Extract the [x, y] coordinate from the center of the cell holding the provided text.  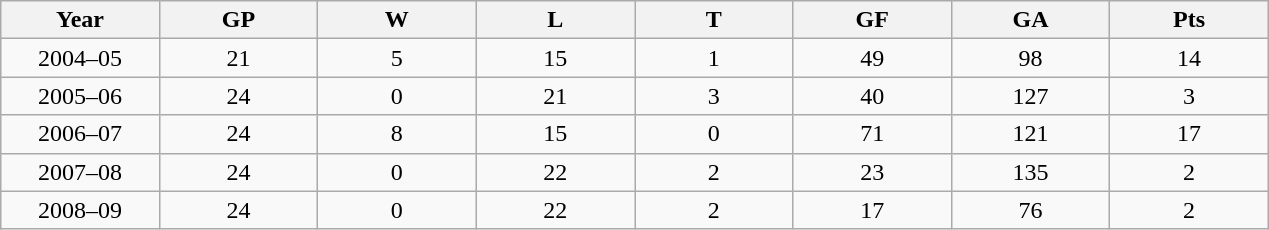
76 [1030, 210]
Pts [1189, 20]
14 [1189, 58]
71 [872, 134]
W [397, 20]
2005–06 [80, 96]
L [555, 20]
2008–09 [80, 210]
40 [872, 96]
1 [713, 58]
GF [872, 20]
49 [872, 58]
GP [238, 20]
23 [872, 172]
8 [397, 134]
2006–07 [80, 134]
T [713, 20]
5 [397, 58]
2007–08 [80, 172]
GA [1030, 20]
121 [1030, 134]
Year [80, 20]
135 [1030, 172]
2004–05 [80, 58]
127 [1030, 96]
98 [1030, 58]
